From the cell containing the given text, extract its center point as [X, Y] coordinate. 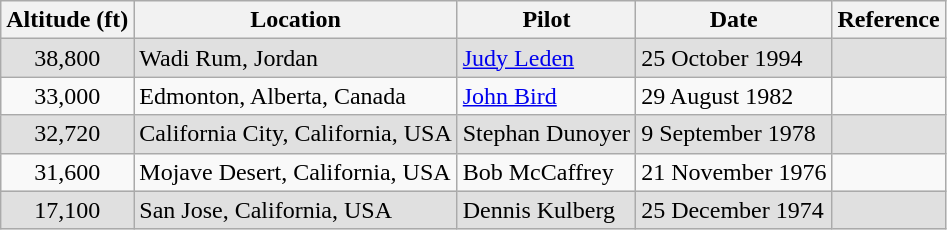
9 September 1978 [734, 134]
Mojave Desert, California, USA [296, 172]
Edmonton, Alberta, Canada [296, 96]
29 August 1982 [734, 96]
Altitude (ft) [68, 20]
Judy Leden [546, 58]
Pilot [546, 20]
John Bird [546, 96]
25 December 1974 [734, 210]
Reference [888, 20]
21 November 1976 [734, 172]
Date [734, 20]
31,600 [68, 172]
Wadi Rum, Jordan [296, 58]
California City, California, USA [296, 134]
17,100 [68, 210]
San Jose, California, USA [296, 210]
33,000 [68, 96]
Dennis Kulberg [546, 210]
32,720 [68, 134]
25 October 1994 [734, 58]
Stephan Dunoyer [546, 134]
Location [296, 20]
Bob McCaffrey [546, 172]
38,800 [68, 58]
